Provide the (X, Y) coordinate of the cell's center where the given text is located.  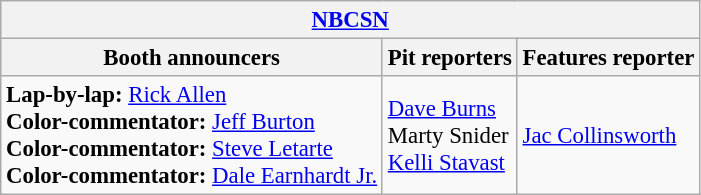
Pit reporters (450, 58)
Jac Collinsworth (608, 136)
Booth announcers (192, 58)
Features reporter (608, 58)
Lap-by-lap: Rick AllenColor-commentator: Jeff BurtonColor-commentator: Steve LetarteColor-commentator: Dale Earnhardt Jr. (192, 136)
NBCSN (350, 20)
Dave BurnsMarty SniderKelli Stavast (450, 136)
